Determine the [x, y] coordinate at the center of the cell enclosing the given text.  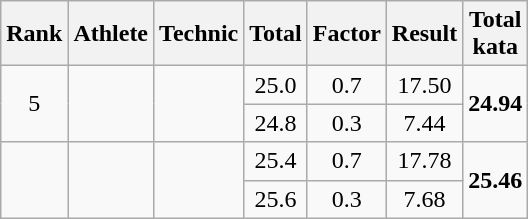
7.44 [424, 123]
Factor [346, 34]
25.46 [496, 180]
17.78 [424, 161]
5 [34, 104]
17.50 [424, 85]
Athlete [111, 34]
25.0 [276, 85]
Technic [199, 34]
Total [276, 34]
Result [424, 34]
25.4 [276, 161]
Totalkata [496, 34]
24.8 [276, 123]
7.68 [424, 199]
24.94 [496, 104]
Rank [34, 34]
25.6 [276, 199]
